Capture the cell that displays the provided text and extract its [X, Y] central coordinate. 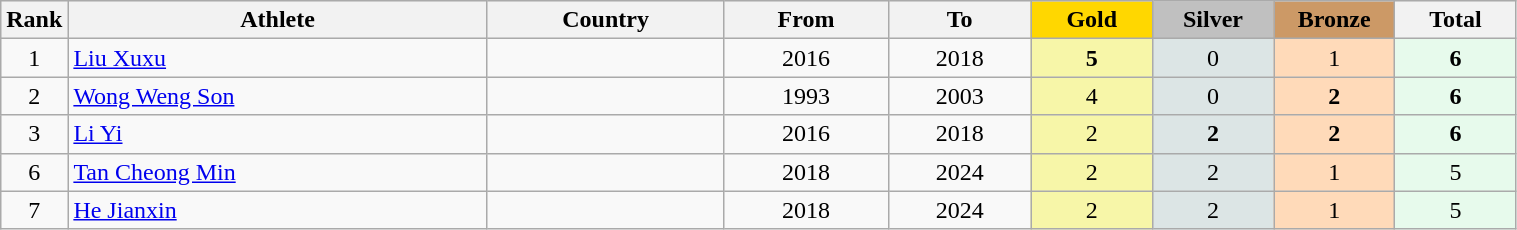
Silver [1212, 20]
Wong Weng Son [278, 96]
Country [605, 20]
Total [1456, 20]
3 [34, 134]
Tan Cheong Min [278, 172]
1993 [806, 96]
From [806, 20]
To [960, 20]
2003 [960, 96]
Li Yi [278, 134]
Liu Xuxu [278, 58]
He Jianxin [278, 210]
4 [1092, 96]
7 [34, 210]
Gold [1092, 20]
Rank [34, 20]
Athlete [278, 20]
Bronze [1334, 20]
